Search for the cell housing the specified text and yield its (x, y) center coordinate. 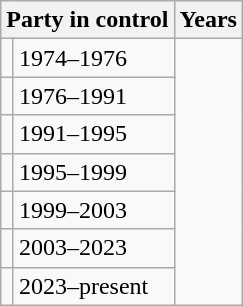
Years (208, 20)
1995–1999 (94, 172)
1999–2003 (94, 210)
2003–2023 (94, 248)
1974–1976 (94, 58)
1976–1991 (94, 96)
Party in control (88, 20)
2023–present (94, 286)
1991–1995 (94, 134)
